Provide the [X, Y] coordinate of the cell's center where the given text is located.  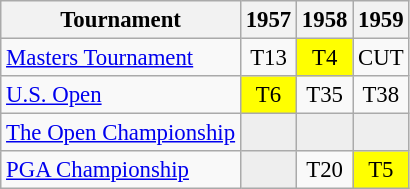
T20 [325, 170]
PGA Championship [121, 170]
1958 [325, 20]
1959 [381, 20]
Tournament [121, 20]
T4 [325, 58]
T38 [381, 95]
The Open Championship [121, 133]
T6 [268, 95]
T5 [381, 170]
U.S. Open [121, 95]
T35 [325, 95]
Masters Tournament [121, 58]
CUT [381, 58]
1957 [268, 20]
T13 [268, 58]
